Provide the [X, Y] coordinate of the cell's center where the given text is located.  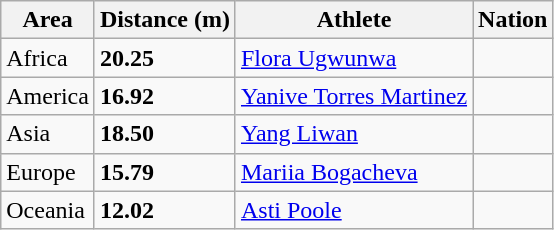
12.02 [164, 210]
Distance (m) [164, 20]
18.50 [164, 134]
Area [48, 20]
Mariia Bogacheva [354, 172]
Flora Ugwunwa [354, 58]
Europe [48, 172]
America [48, 96]
15.79 [164, 172]
Yang Liwan [354, 134]
20.25 [164, 58]
Athlete [354, 20]
Oceania [48, 210]
Asti Poole [354, 210]
Africa [48, 58]
16.92 [164, 96]
Yanive Torres Martinez [354, 96]
Nation [513, 20]
Asia [48, 134]
